Pinpoint the cell where the given text exists, returning its [X, Y] midpoint coordinate. 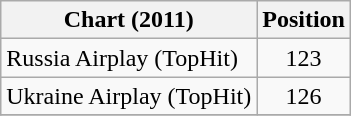
Position [304, 20]
Chart (2011) [129, 20]
123 [304, 58]
126 [304, 96]
Ukraine Airplay (TopHit) [129, 96]
Russia Airplay (TopHit) [129, 58]
